Extract the (X, Y) coordinate from the center of the cell holding the provided text.  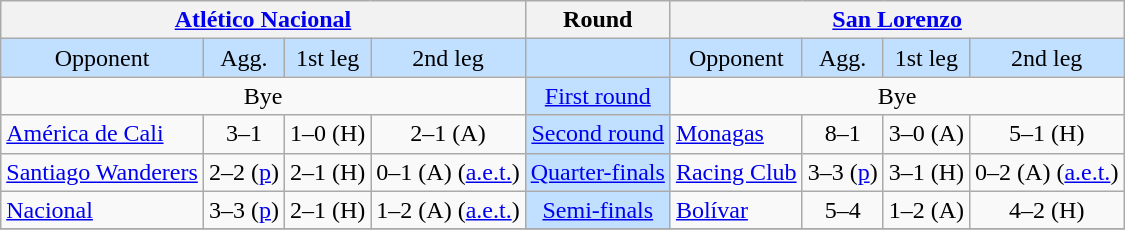
2–2 (p) (244, 172)
Nacional (102, 210)
Round (598, 20)
San Lorenzo (897, 20)
Bolívar (736, 210)
4–2 (H) (1047, 210)
Quarter-finals (598, 172)
8–1 (842, 134)
0–1 (A) (a.e.t.) (448, 172)
1–2 (A) (926, 210)
Atlético Nacional (263, 20)
Santiago Wanderers (102, 172)
3–0 (A) (926, 134)
5–1 (H) (1047, 134)
Semi-finals (598, 210)
1–2 (A) (a.e.t.) (448, 210)
5–4 (842, 210)
1–0 (H) (327, 134)
Second round (598, 134)
América de Cali (102, 134)
0–2 (A) (a.e.t.) (1047, 172)
3–1 (244, 134)
Racing Club (736, 172)
2–1 (A) (448, 134)
First round (598, 96)
Monagas (736, 134)
3–1 (H) (926, 172)
